Find where the given text appears and provide that cell's center as [X, Y] coordinate. 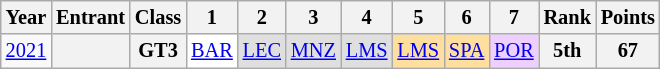
LEC [262, 51]
4 [367, 17]
Year [26, 17]
1 [212, 17]
6 [466, 17]
GT3 [158, 51]
Rank [568, 17]
2 [262, 17]
POR [514, 51]
5th [568, 51]
2021 [26, 51]
5 [418, 17]
Entrant [90, 17]
BAR [212, 51]
Class [158, 17]
SPA [466, 51]
MNZ [314, 51]
7 [514, 17]
3 [314, 17]
Points [628, 17]
67 [628, 51]
